Pinpoint the cell where the given text exists, returning its [X, Y] midpoint coordinate. 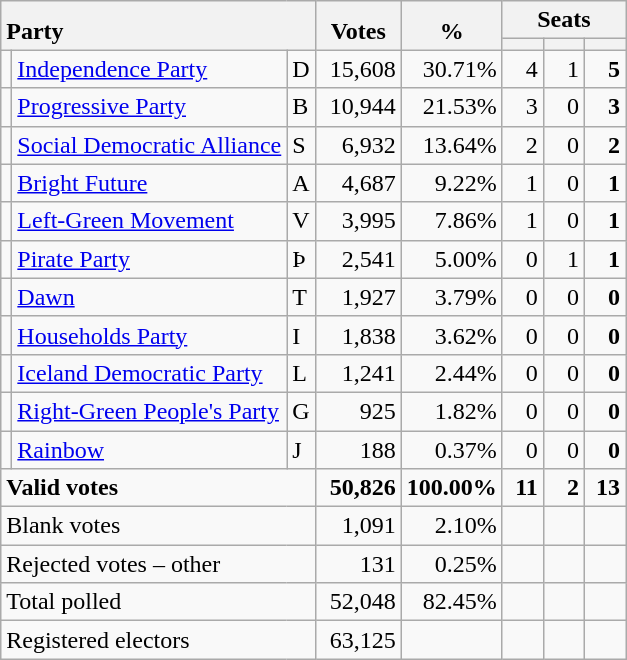
Total polled [158, 602]
2.10% [452, 526]
Seats [564, 20]
13 [604, 488]
0.37% [452, 449]
5.00% [452, 259]
Independence Party [150, 69]
5 [604, 69]
B [301, 107]
J [301, 449]
Valid votes [158, 488]
100.00% [452, 488]
11 [522, 488]
925 [358, 411]
2.44% [452, 373]
Party [158, 26]
0.25% [452, 564]
1,241 [358, 373]
2,541 [358, 259]
Registered electors [158, 640]
Votes [358, 26]
V [301, 221]
Dawn [150, 297]
G [301, 411]
D [301, 69]
Blank votes [158, 526]
Progressive Party [150, 107]
Þ [301, 259]
Bright Future [150, 183]
I [301, 335]
3,995 [358, 221]
4 [522, 69]
15,608 [358, 69]
Iceland Democratic Party [150, 373]
188 [358, 449]
T [301, 297]
6,932 [358, 145]
1,927 [358, 297]
30.71% [452, 69]
3.79% [452, 297]
7.86% [452, 221]
1,838 [358, 335]
1,091 [358, 526]
Left-Green Movement [150, 221]
S [301, 145]
Right-Green People's Party [150, 411]
50,826 [358, 488]
10,944 [358, 107]
% [452, 26]
A [301, 183]
Rejected votes – other [158, 564]
21.53% [452, 107]
3.62% [452, 335]
Social Democratic Alliance [150, 145]
Rainbow [150, 449]
131 [358, 564]
13.64% [452, 145]
4,687 [358, 183]
63,125 [358, 640]
Households Party [150, 335]
52,048 [358, 602]
Pirate Party [150, 259]
1.82% [452, 411]
L [301, 373]
9.22% [452, 183]
82.45% [452, 602]
